Output the (X, Y) coordinate of the center of the cell containing the given text.  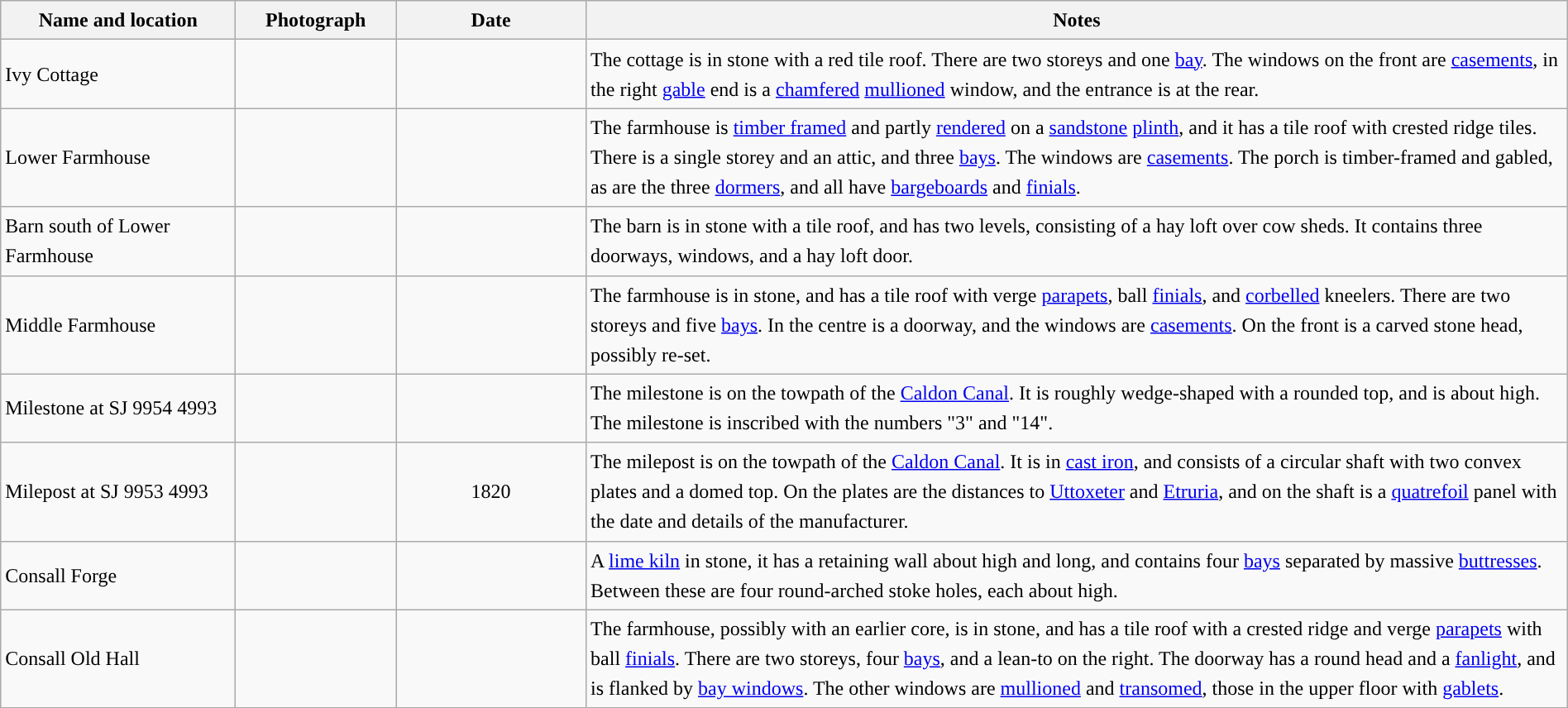
Lower Farmhouse (118, 157)
Consall Old Hall (118, 658)
Middle Farmhouse (118, 324)
Name and location (118, 20)
Milestone at SJ 9954 4993 (118, 409)
Ivy Cottage (118, 74)
Notes (1077, 20)
1820 (491, 491)
Date (491, 20)
Consall Forge (118, 576)
Milepost at SJ 9953 4993 (118, 491)
Barn south of Lower Farmhouse (118, 242)
Photograph (316, 20)
